Find where the given text appears and provide that cell's center as (X, Y) coordinate. 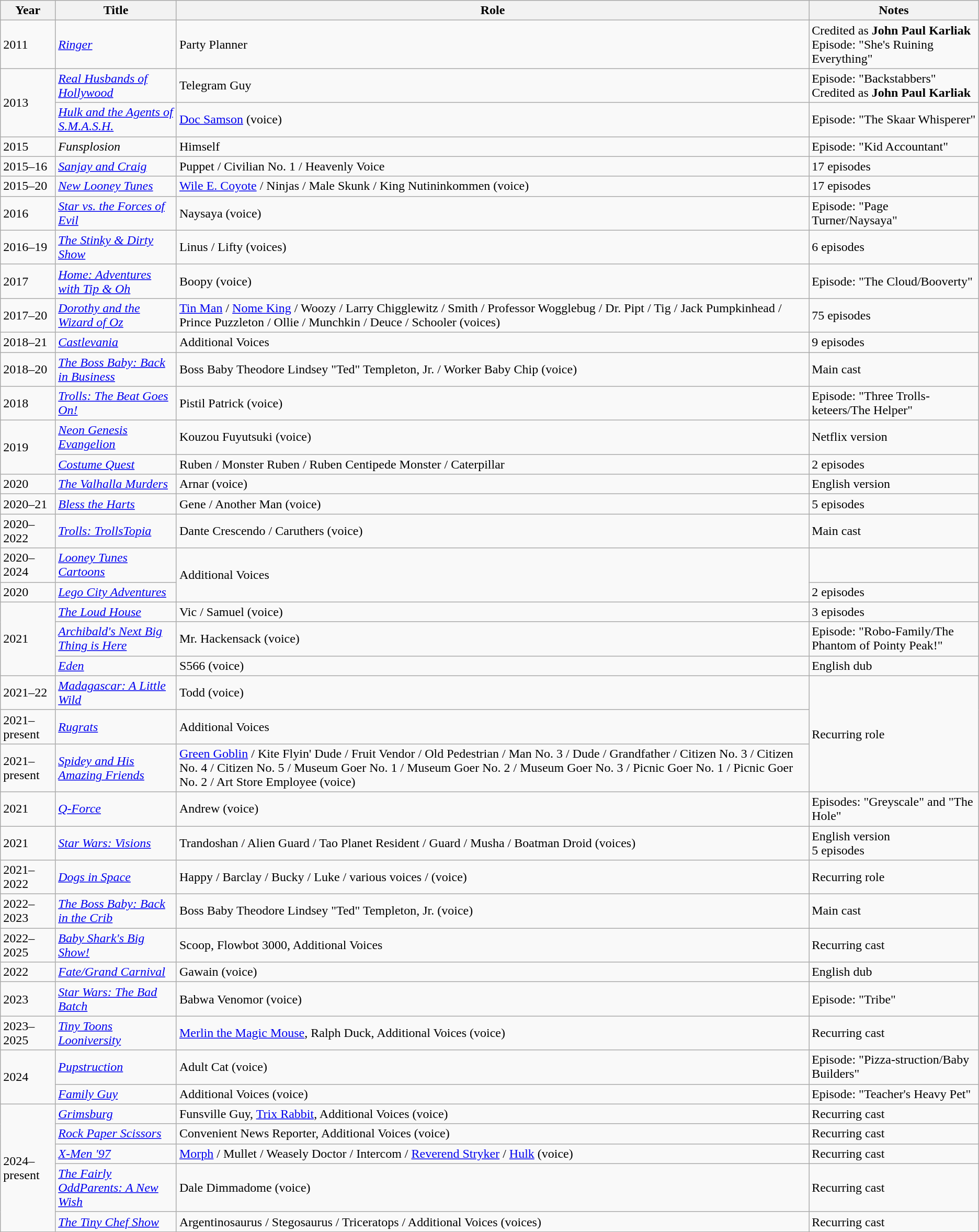
Pupstruction (116, 1067)
Telegram Guy (493, 86)
2015–16 (28, 166)
Linus / Lifty (voices) (493, 247)
Costume Quest (116, 464)
2024–present (28, 1168)
Gawain (voice) (493, 972)
Dante Crescendo / Caruthers (voice) (493, 531)
Dorothy and the Wizard of Oz (116, 315)
Q-Force (116, 808)
Boopy (voice) (493, 281)
Episode: "Three Trolls-keteers/The Helper" (894, 404)
Todd (voice) (493, 692)
Scoop, Flowbot 3000, Additional Voices (493, 945)
2023 (28, 999)
Star vs. the Forces of Evil (116, 213)
Episode: "Backstabbers"Credited as John Paul Karliak (894, 86)
Funsville Guy, Trix Rabbit, Additional Voices (voice) (493, 1114)
Star Wars: Visions (116, 843)
Year (28, 10)
2017 (28, 281)
Baby Shark's Big Show! (116, 945)
2015 (28, 146)
Merlin the Magic Mouse, Ralph Duck, Additional Voices (voice) (493, 1033)
The Boss Baby: Back in Business (116, 369)
The Fairly OddParents: A New Wish (116, 1188)
2022–2023 (28, 911)
Grimsburg (116, 1114)
Party Planner (493, 44)
X-Men '97 (116, 1154)
Babwa Venomor (voice) (493, 999)
Episodes: "Greyscale" and "The Hole" (894, 808)
Episode: "Page Turner/Naysaya" (894, 213)
Rock Paper Scissors (116, 1134)
2017–20 (28, 315)
Kouzou Fuyutsuki (voice) (493, 437)
Spidey and His Amazing Friends (116, 768)
2021–2022 (28, 877)
Morph / Mullet / Weasely Doctor / Intercom / Reverend Stryker / Hulk (voice) (493, 1154)
Neon Genesis Evangelion (116, 437)
Doc Samson (voice) (493, 119)
Episode: "Kid Accountant" (894, 146)
Episode: "Robo-Family/The Phantom of Pointy Peak!" (894, 639)
Ringer (116, 44)
Pistil Patrick (voice) (493, 404)
The Stinky & Dirty Show (116, 247)
Notes (894, 10)
Episode: "The Cloud/Booverty" (894, 281)
5 episodes (894, 504)
Castlevania (116, 342)
2011 (28, 44)
2018–20 (28, 369)
Vic / Samuel (voice) (493, 612)
2024 (28, 1077)
2016–19 (28, 247)
Episode: "Tribe" (894, 999)
Rugrats (116, 727)
Archibald's Next Big Thing is Here (116, 639)
English version5 episodes (894, 843)
Boss Baby Theodore Lindsey "Ted" Templeton, Jr. / Worker Baby Chip (voice) (493, 369)
Happy / Barclay / Bucky / Luke / various voices / (voice) (493, 877)
Sanjay and Craig (116, 166)
Funsplosion (116, 146)
The Tiny Chef Show (116, 1222)
Puppet / Civilian No. 1 / Heavenly Voice (493, 166)
Boss Baby Theodore Lindsey "Ted" Templeton, Jr. (voice) (493, 911)
2013 (28, 102)
6 episodes (894, 247)
Netflix version (894, 437)
Fate/Grand Carnival (116, 972)
Trolls: TrollsTopia (116, 531)
2018 (28, 404)
2020–2024 (28, 565)
Adult Cat (voice) (493, 1067)
Episode: "Pizza-struction/Baby Builders" (894, 1067)
3 episodes (894, 612)
Bless the Harts (116, 504)
S566 (voice) (493, 666)
Lego City Adventures (116, 592)
2019 (28, 448)
Convenient News Reporter, Additional Voices (voice) (493, 1134)
Ruben / Monster Ruben / Ruben Centipede Monster / Caterpillar (493, 464)
Role (493, 10)
2020–21 (28, 504)
Title (116, 10)
Trolls: The Beat Goes On! (116, 404)
Additional Voices (voice) (493, 1094)
2020–2022 (28, 531)
75 episodes (894, 315)
Arnar (voice) (493, 484)
Looney Tunes Cartoons (116, 565)
Star Wars: The Bad Batch (116, 999)
Family Guy (116, 1094)
Argentinosaurus / Stegosaurus / Triceratops / Additional Voices (voices) (493, 1222)
2016 (28, 213)
English version (894, 484)
Andrew (voice) (493, 808)
Home: Adventures with Tip & Oh (116, 281)
Dogs in Space (116, 877)
Himself (493, 146)
2015–20 (28, 186)
2018–21 (28, 342)
Gene / Another Man (voice) (493, 504)
Dale Dimmadome (voice) (493, 1188)
Hulk and the Agents of S.M.A.S.H. (116, 119)
Episode: "The Skaar Whisperer" (894, 119)
New Looney Tunes (116, 186)
Credited as John Paul KarliakEpisode: "She's Ruining Everything" (894, 44)
Tiny Toons Looniversity (116, 1033)
9 episodes (894, 342)
2021–22 (28, 692)
2022–2025 (28, 945)
Eden (116, 666)
Madagascar: A Little Wild (116, 692)
Trandoshan / Alien Guard / Tao Planet Resident / Guard / Musha / Boatman Droid (voices) (493, 843)
Mr. Hackensack (voice) (493, 639)
The Loud House (116, 612)
Naysaya (voice) (493, 213)
Real Husbands of Hollywood (116, 86)
Episode: "Teacher's Heavy Pet" (894, 1094)
2022 (28, 972)
The Boss Baby: Back in the Crib (116, 911)
The Valhalla Murders (116, 484)
Wile E. Coyote / Ninjas / Male Skunk / King Nutininkommen (voice) (493, 186)
2023–2025 (28, 1033)
